Search for the cell housing the specified text and yield its [x, y] center coordinate. 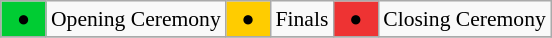
Finals [302, 19]
Opening Ceremony [136, 19]
Closing Ceremony [464, 19]
